Output the [x, y] coordinate of the center of the cell containing the given text.  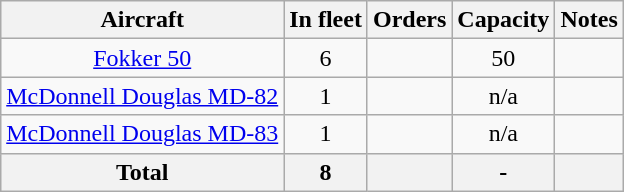
50 [504, 58]
Total [142, 172]
Notes [589, 20]
In fleet [326, 20]
6 [326, 58]
Capacity [504, 20]
McDonnell Douglas MD-83 [142, 134]
Aircraft [142, 20]
- [504, 172]
Orders [409, 20]
McDonnell Douglas MD-82 [142, 96]
8 [326, 172]
Fokker 50 [142, 58]
